Identify which cell holds the provided text, then report its (X, Y) central coordinate. 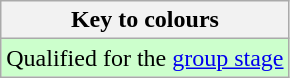
Qualified for the group stage (145, 58)
Key to colours (145, 20)
